Scan for the cell matching the given text and deliver its (X, Y) coordinate at center. 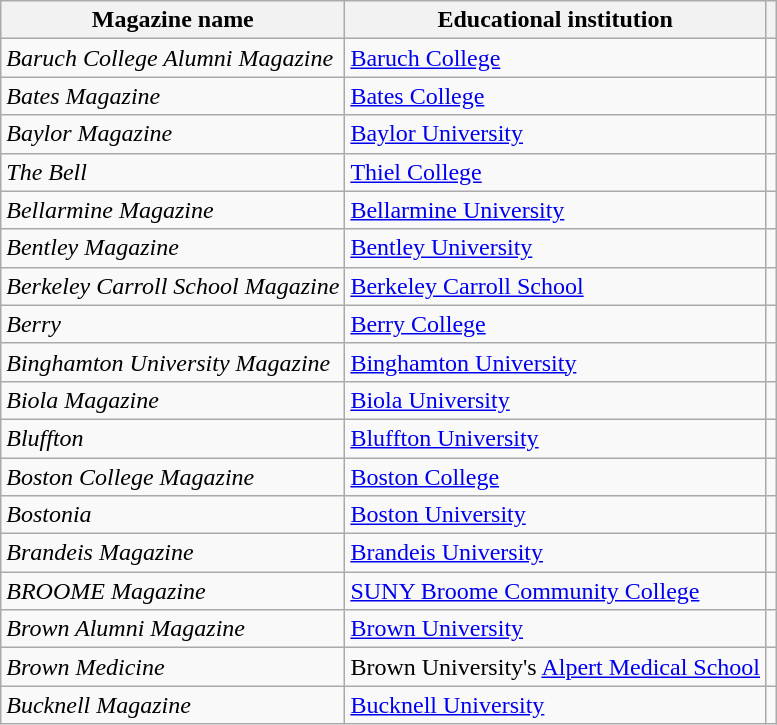
Bates Magazine (173, 96)
SUNY Broome Community College (556, 591)
Brown Alumni Magazine (173, 629)
Berry College (556, 324)
Boston College (556, 477)
Binghamton University (556, 362)
The Bell (173, 172)
Bellarmine Magazine (173, 210)
Bates College (556, 96)
Brown University (556, 629)
Biola Magazine (173, 400)
Brown University's Alpert Medical School (556, 667)
BROOME Magazine (173, 591)
Berkeley Carroll School Magazine (173, 286)
Bucknell University (556, 705)
Magazine name (173, 20)
Thiel College (556, 172)
Bentley University (556, 248)
Bluffton (173, 438)
Bucknell Magazine (173, 705)
Brandeis University (556, 553)
Bostonia (173, 515)
Berry (173, 324)
Bellarmine University (556, 210)
Brandeis Magazine (173, 553)
Binghamton University Magazine (173, 362)
Bentley Magazine (173, 248)
Brown Medicine (173, 667)
Baruch College Alumni Magazine (173, 58)
Baylor Magazine (173, 134)
Boston College Magazine (173, 477)
Berkeley Carroll School (556, 286)
Baylor University (556, 134)
Boston University (556, 515)
Educational institution (556, 20)
Biola University (556, 400)
Baruch College (556, 58)
Bluffton University (556, 438)
